Output the (x, y) coordinate of the center of the cell containing the given text.  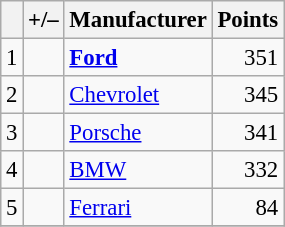
3 (12, 133)
345 (248, 95)
Manufacturer (138, 20)
84 (248, 208)
+/– (44, 20)
341 (248, 133)
4 (12, 170)
5 (12, 208)
Points (248, 20)
Ferrari (138, 208)
351 (248, 58)
Ford (138, 58)
1 (12, 58)
Porsche (138, 133)
BMW (138, 170)
Chevrolet (138, 95)
332 (248, 170)
2 (12, 95)
